Find where the given text appears and provide that cell's center as (x, y) coordinate. 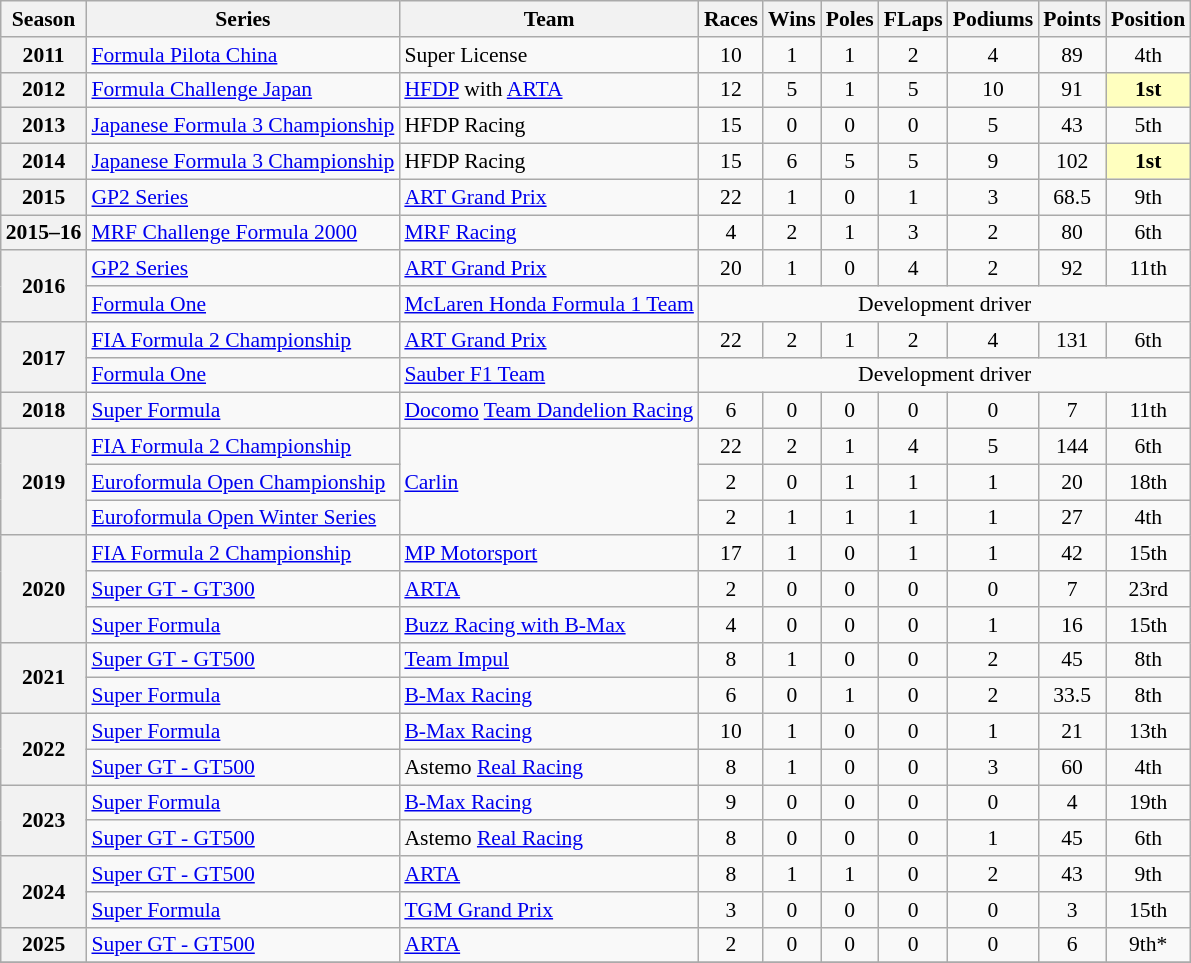
19th (1148, 803)
18th (1148, 482)
2025 (44, 945)
Races (731, 19)
Euroformula Open Winter Series (242, 518)
144 (1072, 447)
33.5 (1072, 696)
MP Motorsport (549, 554)
12 (731, 90)
21 (1072, 732)
2023 (44, 820)
HFDP with ARTA (549, 90)
60 (1072, 767)
92 (1072, 269)
2013 (44, 126)
2012 (44, 90)
FLaps (914, 19)
McLaren Honda Formula 1 Team (549, 304)
Sauber F1 Team (549, 375)
27 (1072, 518)
68.5 (1072, 197)
16 (1072, 625)
Euroformula Open Championship (242, 482)
2022 (44, 750)
Super GT - GT300 (242, 589)
89 (1072, 55)
102 (1072, 162)
Formula Challenge Japan (242, 90)
MRF Challenge Formula 2000 (242, 233)
Docomo Team Dandelion Racing (549, 411)
Wins (792, 19)
2014 (44, 162)
42 (1072, 554)
5th (1148, 126)
MRF Racing (549, 233)
Season (44, 19)
2015 (44, 197)
TGM Grand Prix (549, 910)
Team Impul (549, 660)
2015–16 (44, 233)
2017 (44, 358)
Position (1148, 19)
Poles (850, 19)
131 (1072, 340)
17 (731, 554)
91 (1072, 90)
80 (1072, 233)
2021 (44, 678)
2024 (44, 892)
Carlin (549, 482)
Formula Pilota China (242, 55)
Buzz Racing with B-Max (549, 625)
Points (1072, 19)
Series (242, 19)
2016 (44, 286)
2011 (44, 55)
2018 (44, 411)
13th (1148, 732)
Podiums (994, 19)
Team (549, 19)
2020 (44, 590)
2019 (44, 482)
Super License (549, 55)
9th* (1148, 945)
23rd (1148, 589)
